Determine the [x, y] coordinate at the center of the cell enclosing the given text.  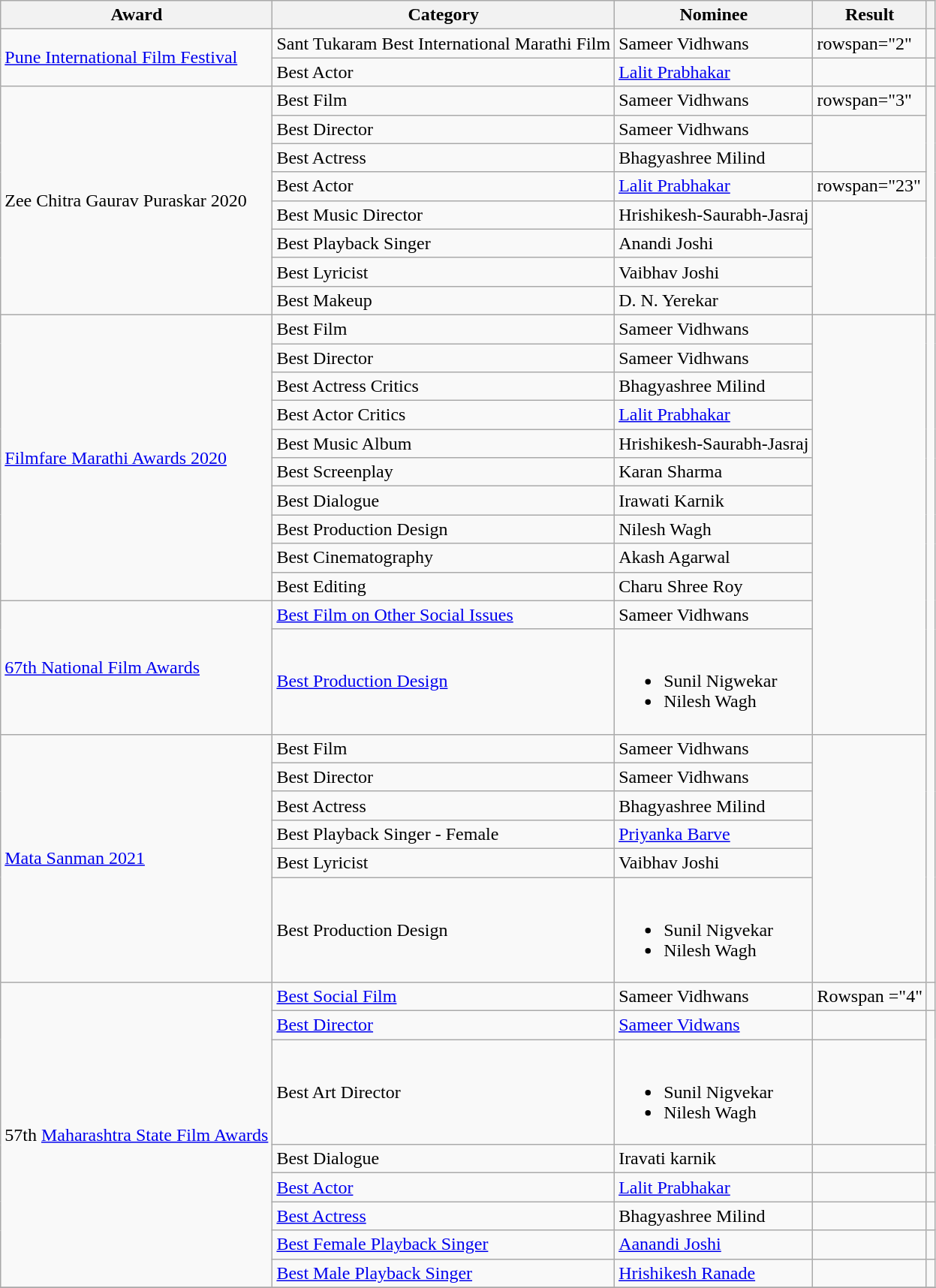
Karan Sharma [714, 472]
Best Playback Singer [444, 243]
Aanandi Joshi [714, 1244]
Best Art Director [444, 1092]
Akash Agarwal [714, 558]
Best Female Playback Singer [444, 1244]
Best Music Album [444, 444]
Mata Sanman 2021 [137, 858]
Best Actress Critics [444, 387]
Hrishikesh Ranade [714, 1273]
Best Playback Singer - Female [444, 834]
Best Actor Critics [444, 415]
Best Screenplay [444, 472]
Best Social Film [444, 997]
Charu Shree Roy [714, 586]
Rowspan ="4" [870, 997]
Iravati karnik [714, 1159]
Anandi Joshi [714, 243]
Pune International Film Festival [137, 58]
Sunil NigwekarNilesh Wagh [714, 682]
67th National Film Awards [137, 667]
Filmfare Marathi Awards 2020 [137, 458]
Category [444, 15]
Nilesh Wagh [714, 529]
Nominee [714, 15]
Best Makeup [444, 300]
Priyanka Barve [714, 834]
Sameer Vidwans [714, 1025]
rowspan="3" [870, 101]
Best Editing [444, 586]
Zee Chitra Gaurav Puraskar 2020 [137, 200]
D. N. Yerekar [714, 300]
57th Maharashtra State Film Awards [137, 1135]
rowspan="23" [870, 186]
Award [137, 15]
Best Cinematography [444, 558]
rowspan="2" [870, 44]
Best Music Director [444, 215]
Irawati Karnik [714, 501]
Sant Tukaram Best International Marathi Film [444, 44]
Result [870, 15]
Best Film on Other Social Issues [444, 615]
Best Male Playback Singer [444, 1273]
